Return [X, Y] of the center of cell containing provided text 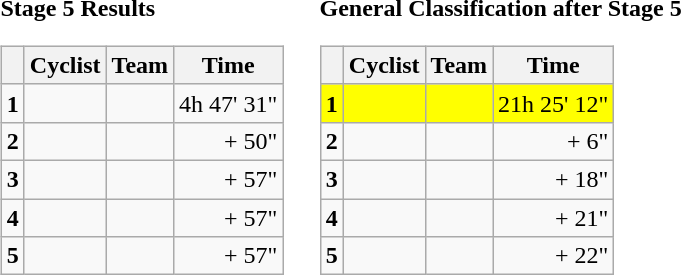
+ 21" [554, 217]
+ 22" [554, 256]
+ 6" [554, 141]
4h 47' 31" [228, 103]
+ 18" [554, 179]
+ 50" [228, 141]
21h 25' 12" [554, 103]
